Output the [X, Y] coordinate of the center of the cell containing the given text.  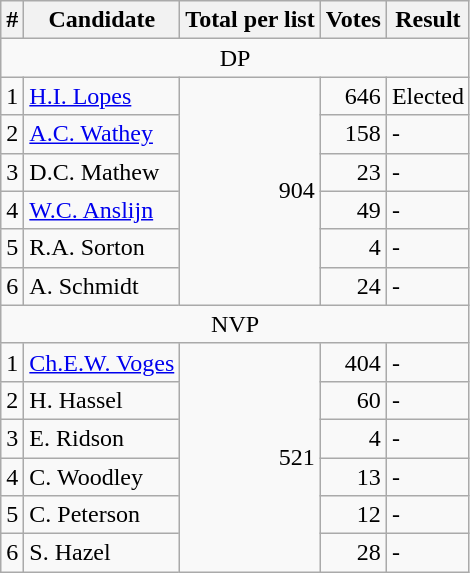
12 [353, 515]
H.I. Lopes [102, 96]
# [12, 20]
Total per list [250, 20]
S. Hazel [102, 553]
60 [353, 400]
404 [353, 362]
Elected [428, 96]
Votes [353, 20]
Result [428, 20]
NVP [236, 324]
D.C. Mathew [102, 172]
904 [250, 191]
24 [353, 286]
646 [353, 96]
C. Woodley [102, 477]
Candidate [102, 20]
R.A. Sorton [102, 248]
23 [353, 172]
H. Hassel [102, 400]
DP [236, 58]
521 [250, 457]
A. Schmidt [102, 286]
158 [353, 134]
C. Peterson [102, 515]
49 [353, 210]
13 [353, 477]
E. Ridson [102, 438]
28 [353, 553]
Ch.E.W. Voges [102, 362]
W.C. Anslijn [102, 210]
A.C. Wathey [102, 134]
